Locate the cell with the specified text and output its (x, y) center coordinate. 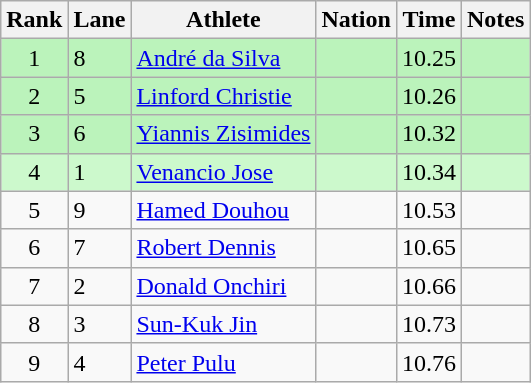
Time (428, 20)
Nation (356, 20)
Robert Dennis (224, 248)
10.73 (428, 324)
10.34 (428, 172)
Rank (34, 20)
10.32 (428, 134)
Notes (495, 20)
Peter Pulu (224, 362)
Linford Christie (224, 96)
10.53 (428, 210)
Yiannis Zisimides (224, 134)
10.65 (428, 248)
André da Silva (224, 58)
Lane (100, 20)
10.76 (428, 362)
10.26 (428, 96)
Venancio Jose (224, 172)
Donald Onchiri (224, 286)
10.66 (428, 286)
Hamed Douhou (224, 210)
Athlete (224, 20)
Sun-Kuk Jin (224, 324)
10.25 (428, 58)
